Determine the [X, Y] coordinate at the center of the cell enclosing the given text.  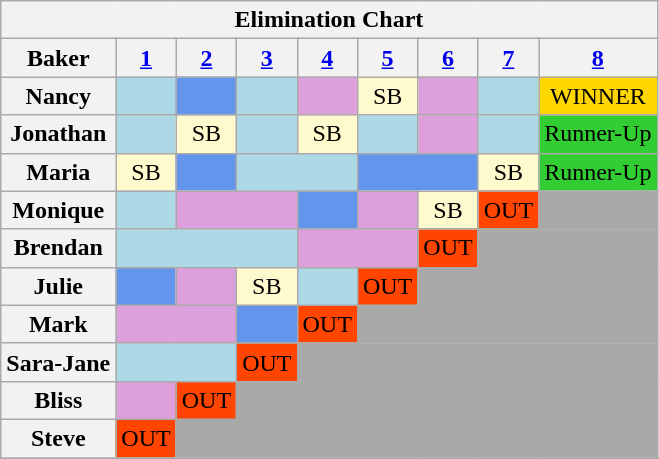
8 [598, 58]
1 [146, 58]
Nancy [58, 96]
2 [206, 58]
5 [387, 58]
Baker [58, 58]
Jonathan [58, 134]
7 [508, 58]
Mark [58, 324]
Steve [58, 438]
WINNER [598, 96]
Elimination Chart [329, 20]
Bliss [58, 400]
Julie [58, 286]
Sara-Jane [58, 362]
3 [267, 58]
Maria [58, 172]
6 [448, 58]
Brendan [58, 248]
4 [327, 58]
Monique [58, 210]
